From the cell containing the given text, extract its center point as [X, Y] coordinate. 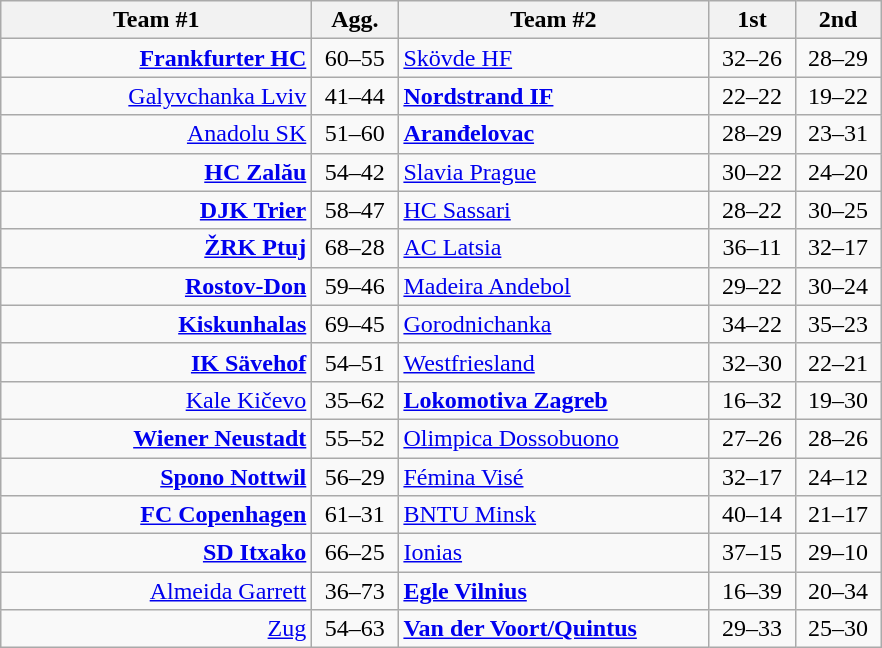
29–33 [752, 629]
16–32 [752, 400]
55–52 [355, 438]
Almeida Garrett [156, 591]
Wiener Neustadt [156, 438]
37–15 [752, 553]
24–20 [838, 172]
SD Itxako [156, 553]
IK Sävehof [156, 362]
Fémina Visé [554, 477]
30–22 [752, 172]
58–47 [355, 210]
22–21 [838, 362]
2nd [838, 20]
30–25 [838, 210]
21–17 [838, 515]
69–45 [355, 324]
Egle Vilnius [554, 591]
30–24 [838, 286]
BNTU Minsk [554, 515]
34–22 [752, 324]
16–39 [752, 591]
Team #2 [554, 20]
HC Zalău [156, 172]
28–26 [838, 438]
68–28 [355, 248]
Madeira Andebol [554, 286]
32–26 [752, 58]
Slavia Prague [554, 172]
Aranđelovac [554, 134]
Frankfurter HC [156, 58]
Kale Kičevo [156, 400]
19–22 [838, 96]
28–22 [752, 210]
35–62 [355, 400]
66–25 [355, 553]
Ionias [554, 553]
40–14 [752, 515]
24–12 [838, 477]
54–51 [355, 362]
51–60 [355, 134]
HC Sassari [554, 210]
29–10 [838, 553]
Team #1 [156, 20]
AC Latsia [554, 248]
61–31 [355, 515]
25–30 [838, 629]
Olimpica Dossobuono [554, 438]
FC Copenhagen [156, 515]
54–42 [355, 172]
41–44 [355, 96]
Skövde HF [554, 58]
Van der Voort/Quintus [554, 629]
Lokomotiva Zagreb [554, 400]
29–22 [752, 286]
54–63 [355, 629]
32–30 [752, 362]
Spono Nottwil [156, 477]
Agg. [355, 20]
Rostov-Don [156, 286]
ŽRK Ptuj [156, 248]
Anadolu SK [156, 134]
DJK Trier [156, 210]
59–46 [355, 286]
22–22 [752, 96]
36–73 [355, 591]
27–26 [752, 438]
35–23 [838, 324]
60–55 [355, 58]
1st [752, 20]
Galyvchanka Lviv [156, 96]
Westfriesland [554, 362]
Gorodnichanka [554, 324]
Zug [156, 629]
20–34 [838, 591]
23–31 [838, 134]
36–11 [752, 248]
Kiskunhalas [156, 324]
Nordstrand IF [554, 96]
56–29 [355, 477]
19–30 [838, 400]
